Identify which cell holds the provided text, then report its [X, Y] central coordinate. 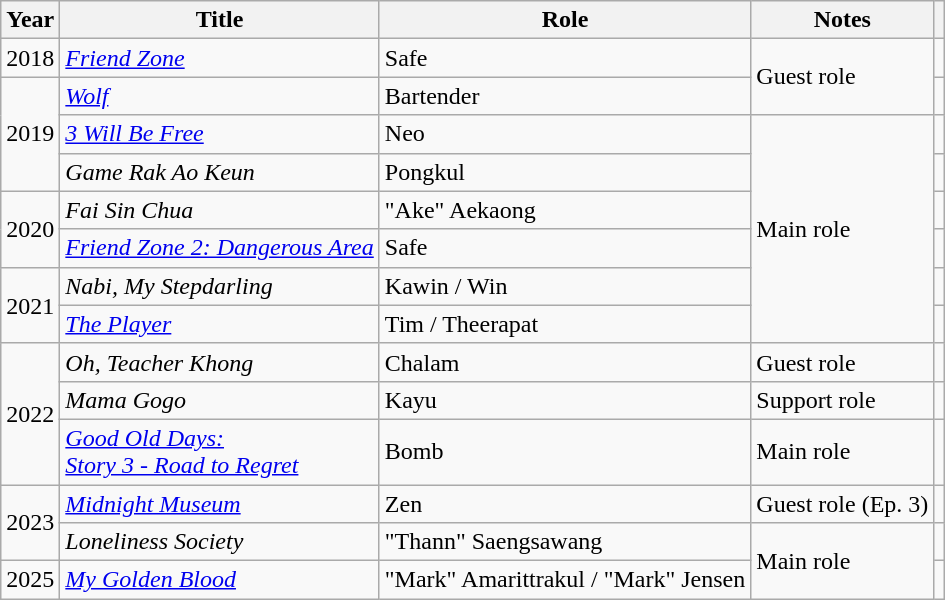
Tim / Theerapat [565, 324]
3 Will Be Free [220, 134]
2022 [30, 414]
Wolf [220, 96]
Pongkul [565, 172]
Notes [842, 20]
Kayu [565, 400]
My Golden Blood [220, 580]
"Ake" Aekaong [565, 210]
Bomb [565, 452]
Nabi, My Stepdarling [220, 286]
Year [30, 20]
Friend Zone [220, 58]
2021 [30, 305]
2025 [30, 580]
Friend Zone 2: Dangerous Area [220, 248]
2019 [30, 134]
Title [220, 20]
Support role [842, 400]
"Thann" Saengsawang [565, 542]
Mama Gogo [220, 400]
Guest role (Ep. 3) [842, 503]
Good Old Days:Story 3 - Road to Regret [220, 452]
Role [565, 20]
Zen [565, 503]
Chalam [565, 362]
Oh, Teacher Khong [220, 362]
"Mark" Amarittrakul / "Mark" Jensen [565, 580]
Bartender [565, 96]
Loneliness Society [220, 542]
2023 [30, 522]
Fai Sin Chua [220, 210]
2018 [30, 58]
Neo [565, 134]
Kawin / Win [565, 286]
The Player [220, 324]
Game Rak Ao Keun [220, 172]
2020 [30, 229]
Midnight Museum [220, 503]
